Detect which cell encompasses the target text, then output its (x, y) center coordinate. 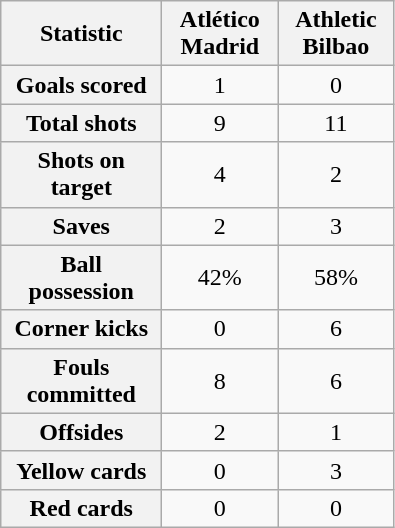
4 (220, 174)
Goals scored (82, 85)
Offsides (82, 432)
58% (336, 278)
Atlético Madrid (220, 34)
Athletic Bilbao (336, 34)
11 (336, 123)
Red cards (82, 508)
Corner kicks (82, 329)
8 (220, 380)
Saves (82, 226)
9 (220, 123)
Total shots (82, 123)
Yellow cards (82, 470)
Shots on target (82, 174)
42% (220, 278)
Ball possession (82, 278)
Fouls committed (82, 380)
Statistic (82, 34)
